Detect which cell encompasses the target text, then output its [X, Y] center coordinate. 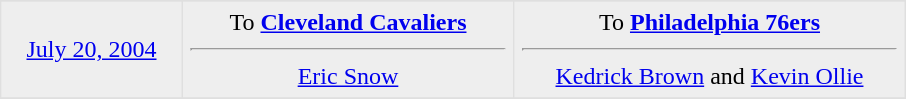
July 20, 2004 [92, 50]
To Philadelphia 76ers Kedrick Brown and Kevin Ollie [710, 50]
To Cleveland Cavaliers Eric Snow [348, 50]
